Locate the cell with the specified text and output its [x, y] center coordinate. 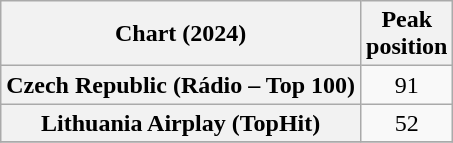
Peakposition [407, 34]
Lithuania Airplay (TopHit) [181, 123]
Czech Republic (Rádio – Top 100) [181, 85]
Chart (2024) [181, 34]
52 [407, 123]
91 [407, 85]
